Pinpoint the cell where the given text exists, returning its (x, y) midpoint coordinate. 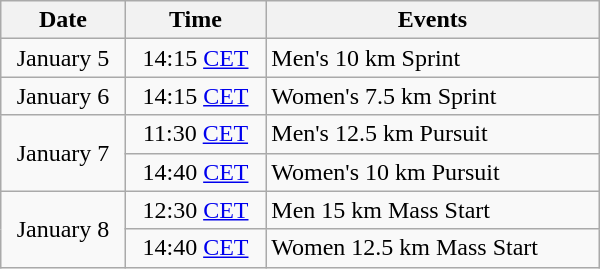
11:30 CET (196, 134)
January 5 (63, 58)
January 8 (63, 229)
Women 12.5 km Mass Start (432, 248)
Events (432, 20)
Men's 12.5 km Pursuit (432, 134)
Women's 7.5 km Sprint (432, 96)
Women's 10 km Pursuit (432, 172)
Date (63, 20)
Time (196, 20)
January 6 (63, 96)
12:30 CET (196, 210)
January 7 (63, 153)
Men's 10 km Sprint (432, 58)
Men 15 km Mass Start (432, 210)
